Pinpoint the cell where the given text exists, returning its [X, Y] midpoint coordinate. 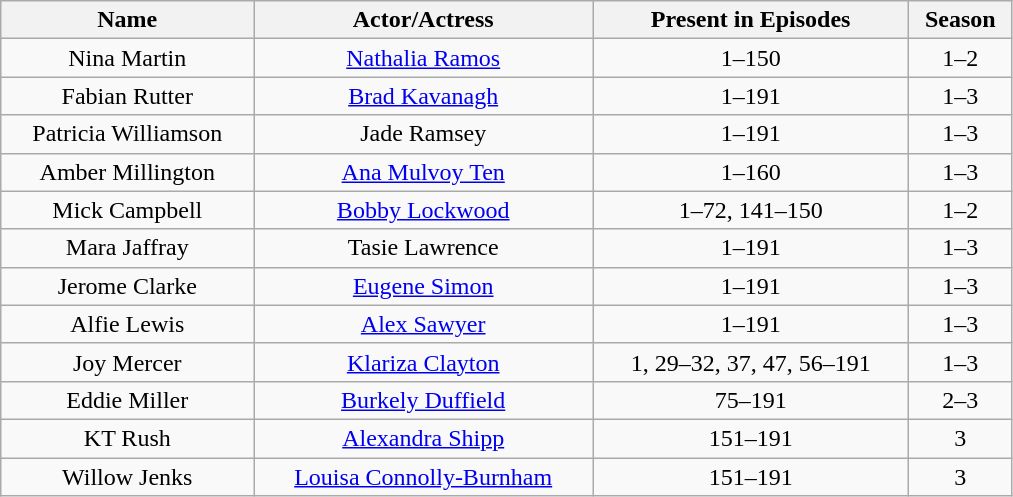
Louisa Connolly-Burnham [424, 477]
75–191 [751, 400]
Mick Campbell [128, 210]
1–72, 141–150 [751, 210]
Alfie Lewis [128, 324]
Nathalia Ramos [424, 58]
Brad Kavanagh [424, 96]
2–3 [960, 400]
Amber Millington [128, 172]
Willow Jenks [128, 477]
Tasie Lawrence [424, 248]
Name [128, 20]
Eddie Miller [128, 400]
Alex Sawyer [424, 324]
Mara Jaffray [128, 248]
Klariza Clayton [424, 362]
Season [960, 20]
1, 29–32, 37, 47, 56–191 [751, 362]
Present in Episodes [751, 20]
Fabian Rutter [128, 96]
Jerome Clarke [128, 286]
Burkely Duffield [424, 400]
Bobby Lockwood [424, 210]
Eugene Simon [424, 286]
1–150 [751, 58]
Nina Martin [128, 58]
Patricia Williamson [128, 134]
KT Rush [128, 438]
1–160 [751, 172]
Alexandra Shipp [424, 438]
Joy Mercer [128, 362]
Ana Mulvoy Ten [424, 172]
Jade Ramsey [424, 134]
Actor/Actress [424, 20]
